Locate the cell with the specified text and output its (X, Y) center coordinate. 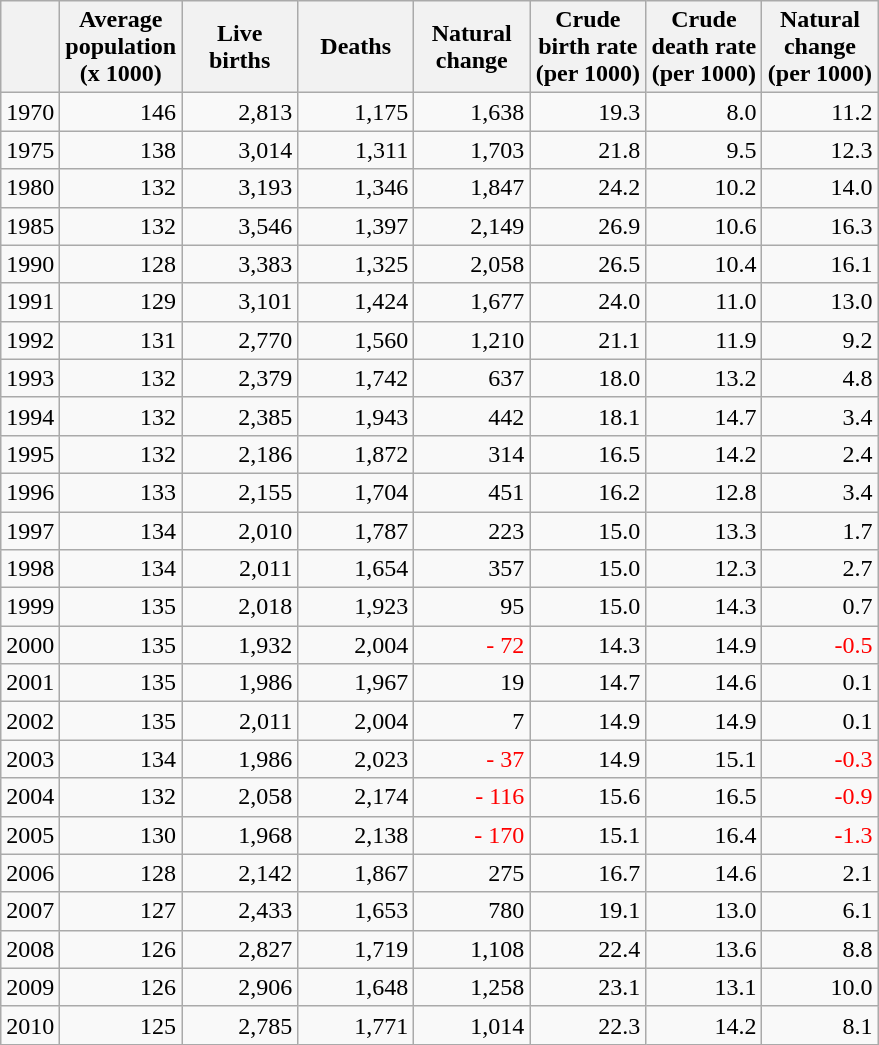
13.1 (704, 987)
2.7 (820, 569)
0.7 (820, 607)
2009 (30, 987)
14.0 (820, 188)
2002 (30, 721)
Crude birth rate (per 1000) (588, 47)
3,101 (240, 302)
3,383 (240, 264)
127 (121, 911)
1995 (30, 454)
2,155 (240, 492)
22.3 (588, 1025)
13.2 (704, 378)
1991 (30, 302)
3,546 (240, 226)
133 (121, 492)
1997 (30, 531)
2006 (30, 873)
1,311 (356, 150)
9.5 (704, 150)
1,258 (472, 987)
2,385 (240, 416)
15.6 (588, 797)
21.8 (588, 150)
1,014 (472, 1025)
-1.3 (820, 835)
1998 (30, 569)
2,813 (240, 112)
- 37 (472, 759)
1994 (30, 416)
10.0 (820, 987)
130 (121, 835)
637 (472, 378)
16.7 (588, 873)
1,638 (472, 112)
1999 (30, 607)
2,174 (356, 797)
1,943 (356, 416)
16.2 (588, 492)
1980 (30, 188)
1,932 (240, 645)
2007 (30, 911)
1,703 (472, 150)
2,142 (240, 873)
11.0 (704, 302)
1,560 (356, 340)
442 (472, 416)
1990 (30, 264)
1,653 (356, 911)
13.3 (704, 531)
2,379 (240, 378)
1,872 (356, 454)
780 (472, 911)
125 (121, 1025)
314 (472, 454)
2001 (30, 683)
1,847 (472, 188)
10.2 (704, 188)
23.1 (588, 987)
4.8 (820, 378)
24.2 (588, 188)
1,867 (356, 873)
129 (121, 302)
1,108 (472, 949)
2,023 (356, 759)
3,193 (240, 188)
26.9 (588, 226)
1,923 (356, 607)
11.2 (820, 112)
1975 (30, 150)
2.1 (820, 873)
1.7 (820, 531)
1,654 (356, 569)
16.3 (820, 226)
2,010 (240, 531)
1,787 (356, 531)
9.2 (820, 340)
12.8 (704, 492)
1,704 (356, 492)
26.5 (588, 264)
146 (121, 112)
-0.3 (820, 759)
1985 (30, 226)
3,014 (240, 150)
10.4 (704, 264)
95 (472, 607)
2,433 (240, 911)
1,325 (356, 264)
18.1 (588, 416)
275 (472, 873)
19.1 (588, 911)
-0.5 (820, 645)
1,771 (356, 1025)
1,397 (356, 226)
-0.9 (820, 797)
21.1 (588, 340)
1,742 (356, 378)
1,210 (472, 340)
1993 (30, 378)
- 170 (472, 835)
Live births (240, 47)
1,967 (356, 683)
1,424 (356, 302)
Natural change (472, 47)
2,785 (240, 1025)
2003 (30, 759)
2.4 (820, 454)
1,719 (356, 949)
22.4 (588, 949)
1970 (30, 112)
2,018 (240, 607)
357 (472, 569)
16.1 (820, 264)
19 (472, 683)
2004 (30, 797)
8.0 (704, 112)
- 72 (472, 645)
131 (121, 340)
2,906 (240, 987)
1,677 (472, 302)
24.0 (588, 302)
2005 (30, 835)
1992 (30, 340)
223 (472, 531)
Crude death rate (per 1000) (704, 47)
16.4 (704, 835)
8.8 (820, 949)
1996 (30, 492)
1,968 (240, 835)
2,149 (472, 226)
2,138 (356, 835)
Natural change (per 1000) (820, 47)
451 (472, 492)
6.1 (820, 911)
2010 (30, 1025)
19.3 (588, 112)
1,175 (356, 112)
- 116 (472, 797)
10.6 (704, 226)
11.9 (704, 340)
Deaths (356, 47)
1,648 (356, 987)
18.0 (588, 378)
7 (472, 721)
2000 (30, 645)
13.6 (704, 949)
138 (121, 150)
2,827 (240, 949)
2008 (30, 949)
1,346 (356, 188)
2,770 (240, 340)
8.1 (820, 1025)
2,186 (240, 454)
Average population (x 1000) (121, 47)
